From the cell containing the given text, extract its center point as [x, y] coordinate. 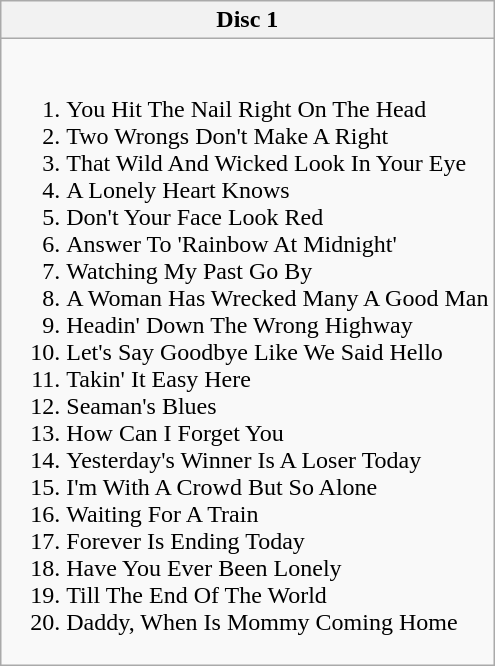
Disc 1 [248, 20]
